Find where the given text appears and provide that cell's center as (x, y) coordinate. 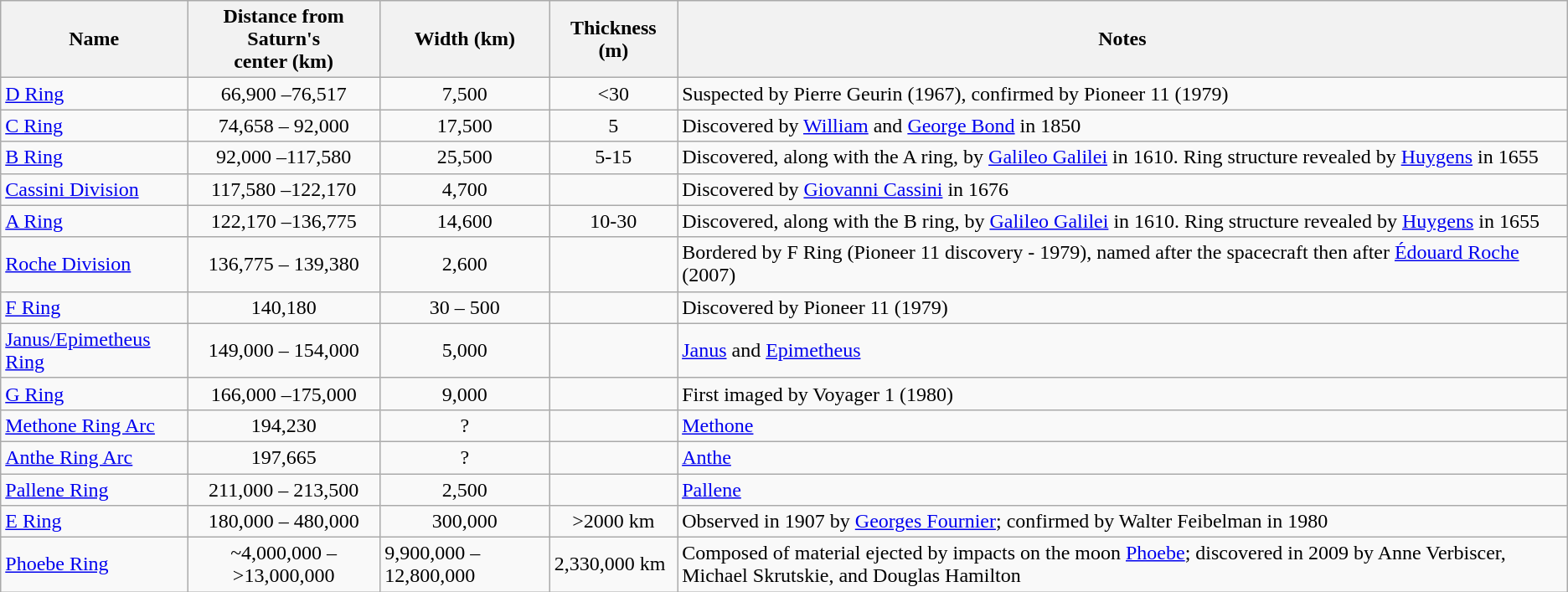
Distance from Saturn'scenter (km) (284, 39)
2,600 (465, 265)
140,180 (284, 307)
211,000 – 213,500 (284, 490)
Discovered by Giovanni Cassini in 1676 (1122, 189)
4,700 (465, 189)
First imaged by Voyager 1 (1980) (1122, 394)
>2000 km (613, 522)
166,000 –175,000 (284, 394)
Pallene (1122, 490)
194,230 (284, 425)
~4,000,000 – >13,000,000 (284, 564)
10-30 (613, 221)
9,900,000 –12,800,000 (465, 564)
122,170 –136,775 (284, 221)
300,000 (465, 522)
5-15 (613, 157)
25,500 (465, 157)
5,000 (465, 350)
Suspected by Pierre Geurin (1967), confirmed by Pioneer 11 (1979) (1122, 94)
74,658 – 92,000 (284, 126)
5 (613, 126)
2,330,000 km (613, 564)
Composed of material ejected by impacts on the moon Phoebe; discovered in 2009 by Anne Verbiscer, Michael Skrutskie, and Douglas Hamilton (1122, 564)
<30 (613, 94)
Methone Ring Arc (94, 425)
180,000 – 480,000 (284, 522)
G Ring (94, 394)
Methone (1122, 425)
30 – 500 (465, 307)
B Ring (94, 157)
149,000 – 154,000 (284, 350)
66,900 –76,517 (284, 94)
2,500 (465, 490)
Anthe (1122, 457)
92,000 –117,580 (284, 157)
9,000 (465, 394)
117,580 –122,170 (284, 189)
Roche Division (94, 265)
Discovered by Pioneer 11 (1979) (1122, 307)
Observed in 1907 by Georges Fournier; confirmed by Walter Feibelman in 1980 (1122, 522)
Width (km) (465, 39)
Name (94, 39)
E Ring (94, 522)
Bordered by F Ring (Pioneer 11 discovery - 1979), named after the spacecraft then after Édouard Roche (2007) (1122, 265)
Cassini Division (94, 189)
Discovered, along with the B ring, by Galileo Galilei in 1610. Ring structure revealed by Huygens in 1655 (1122, 221)
7,500 (465, 94)
Pallene Ring (94, 490)
197,665 (284, 457)
Discovered by William and George Bond in 1850 (1122, 126)
Thickness (m) (613, 39)
Phoebe Ring (94, 564)
D Ring (94, 94)
14,600 (465, 221)
Notes (1122, 39)
C Ring (94, 126)
136,775 – 139,380 (284, 265)
Janus and Epimetheus (1122, 350)
17,500 (465, 126)
Discovered, along with the A ring, by Galileo Galilei in 1610. Ring structure revealed by Huygens in 1655 (1122, 157)
F Ring (94, 307)
A Ring (94, 221)
Anthe Ring Arc (94, 457)
Janus/Epimetheus Ring (94, 350)
